For the text-containing cell, return its midpoint in (X, Y) coordinate format. 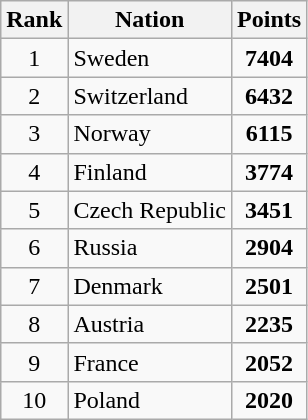
7 (34, 286)
France (150, 362)
4 (34, 172)
Austria (150, 324)
Finland (150, 172)
Russia (150, 248)
Poland (150, 400)
2 (34, 96)
3774 (270, 172)
10 (34, 400)
3 (34, 134)
6432 (270, 96)
2501 (270, 286)
Czech Republic (150, 210)
Sweden (150, 58)
Denmark (150, 286)
2052 (270, 362)
2235 (270, 324)
Switzerland (150, 96)
6115 (270, 134)
2020 (270, 400)
Rank (34, 20)
Norway (150, 134)
9 (34, 362)
1 (34, 58)
8 (34, 324)
7404 (270, 58)
5 (34, 210)
2904 (270, 248)
Nation (150, 20)
6 (34, 248)
Points (270, 20)
3451 (270, 210)
